From the cell containing the given text, extract its center point as (x, y) coordinate. 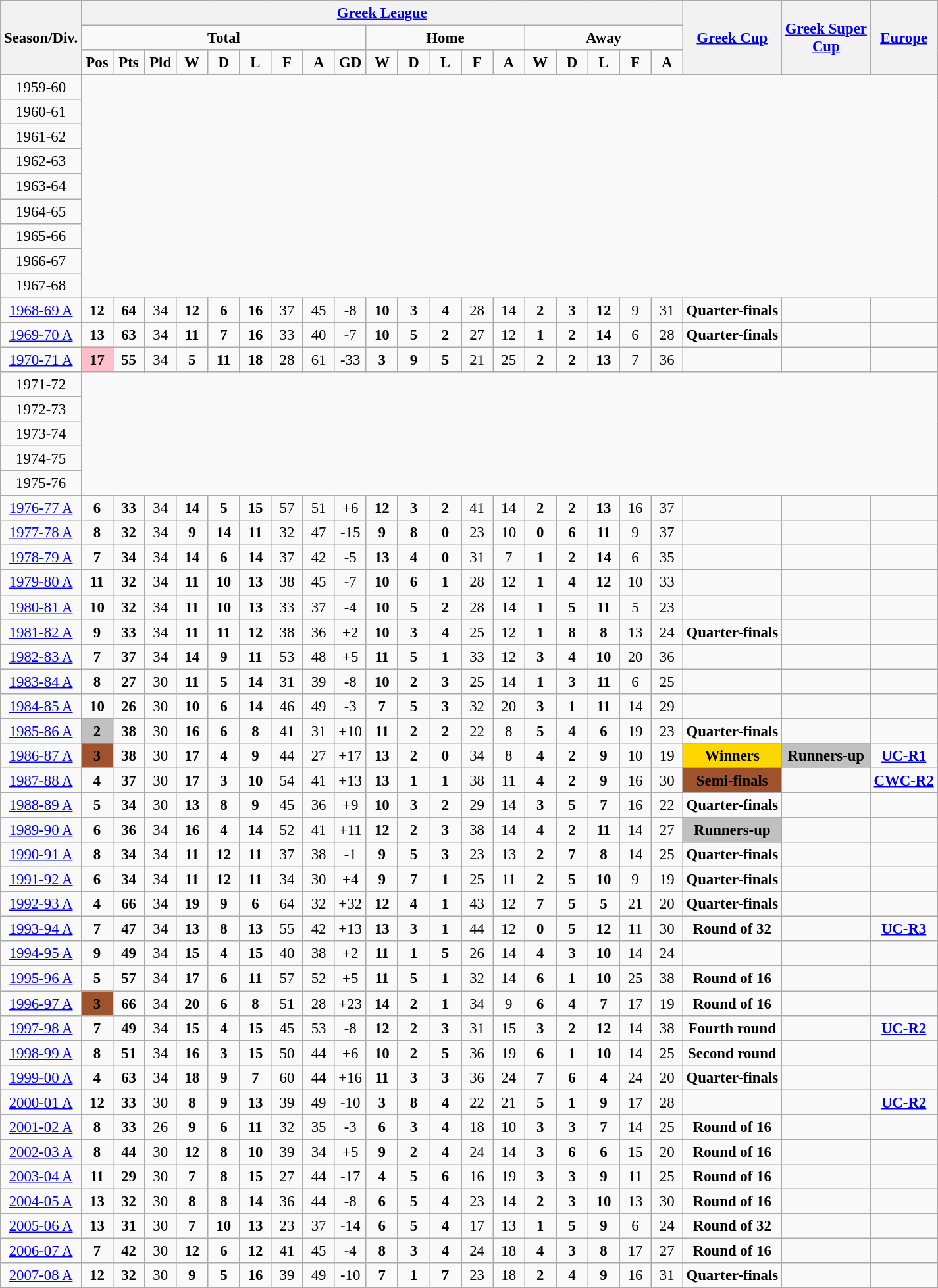
46 (287, 707)
Greek Cup (732, 38)
48 (319, 657)
2000-01 A (41, 1102)
Europe (904, 38)
60 (287, 1077)
1971-72 (41, 385)
1980-81 A (41, 607)
54 (287, 780)
Second round (732, 1053)
+23 (350, 1004)
-14 (350, 1226)
2003-04 A (41, 1177)
1995-96 A (41, 979)
1993-94 A (41, 929)
Fourth round (732, 1028)
1970-71 A (41, 360)
1998-99 A (41, 1053)
1965-66 (41, 236)
Pos (97, 63)
-15 (350, 533)
2001-02 A (41, 1127)
+16 (350, 1077)
+10 (350, 731)
1962-63 (41, 161)
GD (350, 63)
Pts (128, 63)
1978-79 A (41, 558)
CWC-R2 (904, 780)
-17 (350, 1177)
Total (224, 38)
Season/Div. (41, 38)
1984-85 A (41, 707)
1968-69 A (41, 310)
1987-88 A (41, 780)
2007-08 A (41, 1275)
Semi-finals (732, 780)
2006-07 A (41, 1251)
1973-74 (41, 434)
1961-62 (41, 137)
1981-82 A (41, 632)
1977-78 A (41, 533)
1985-86 A (41, 731)
2005-06 A (41, 1226)
Pld (161, 63)
1982-83 A (41, 657)
1986-87 A (41, 756)
1972-73 (41, 409)
1990-91 A (41, 855)
Away (604, 38)
+17 (350, 756)
1959-60 (41, 88)
-5 (350, 558)
1989-90 A (41, 830)
2002-03 A (41, 1152)
1996-97 A (41, 1004)
UC-R1 (904, 756)
+11 (350, 830)
61 (319, 360)
1964-65 (41, 211)
+9 (350, 805)
1960-61 (41, 112)
1997-98 A (41, 1028)
1979-80 A (41, 583)
+4 (350, 880)
1967-68 (41, 285)
43 (477, 904)
1994-95 A (41, 954)
-33 (350, 360)
UC-R3 (904, 929)
-1 (350, 855)
50 (287, 1053)
1983-84 A (41, 682)
1969-70 A (41, 335)
+32 (350, 904)
1963-64 (41, 186)
Greek SuperCup (825, 38)
1975-76 (41, 483)
1999-00 A (41, 1077)
Home (445, 38)
1976-77 A (41, 508)
1988-89 A (41, 805)
Greek League (382, 13)
1991-92 A (41, 880)
1966-67 (41, 261)
1992-93 A (41, 904)
Winners (732, 756)
2004-05 A (41, 1201)
1974-75 (41, 459)
